Detect which cell encompasses the target text, then output its (x, y) center coordinate. 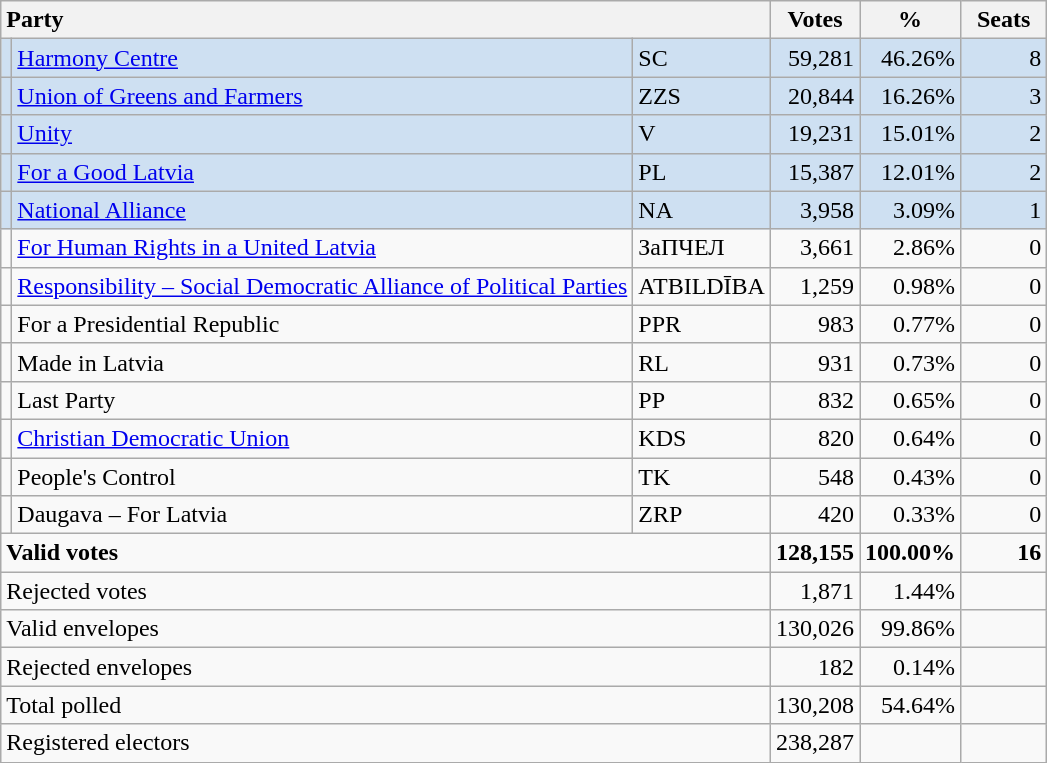
People's Control (322, 477)
ZRP (702, 515)
1,259 (814, 286)
0.98% (910, 286)
0.65% (910, 400)
130,026 (814, 629)
National Alliance (322, 210)
0.77% (910, 324)
548 (814, 477)
For a Good Latvia (322, 172)
16.26% (910, 96)
TK (702, 477)
Valid votes (386, 553)
ATBILDĪBA (702, 286)
3.09% (910, 210)
832 (814, 400)
For Human Rights in a United Latvia (322, 248)
931 (814, 362)
% (910, 20)
0.73% (910, 362)
1.44% (910, 591)
Total polled (386, 705)
Seats (1004, 20)
Daugava – For Latvia (322, 515)
Christian Democratic Union (322, 438)
1,871 (814, 591)
Rejected envelopes (386, 667)
3,958 (814, 210)
8 (1004, 58)
3,661 (814, 248)
Valid envelopes (386, 629)
20,844 (814, 96)
RL (702, 362)
54.64% (910, 705)
182 (814, 667)
2.86% (910, 248)
983 (814, 324)
820 (814, 438)
PPR (702, 324)
Union of Greens and Farmers (322, 96)
Last Party (322, 400)
SC (702, 58)
Votes (814, 20)
0.33% (910, 515)
NA (702, 210)
130,208 (814, 705)
15,387 (814, 172)
19,231 (814, 134)
ЗаПЧЕЛ (702, 248)
3 (1004, 96)
PL (702, 172)
PP (702, 400)
Party (386, 20)
128,155 (814, 553)
Harmony Centre (322, 58)
59,281 (814, 58)
16 (1004, 553)
99.86% (910, 629)
Registered electors (386, 743)
Made in Latvia (322, 362)
238,287 (814, 743)
0.43% (910, 477)
Responsibility – Social Democratic Alliance of Political Parties (322, 286)
ZZS (702, 96)
1 (1004, 210)
0.64% (910, 438)
420 (814, 515)
V (702, 134)
Unity (322, 134)
For a Presidential Republic (322, 324)
Rejected votes (386, 591)
12.01% (910, 172)
100.00% (910, 553)
KDS (702, 438)
0.14% (910, 667)
15.01% (910, 134)
46.26% (910, 58)
